Detect which cell encompasses the target text, then output its (X, Y) center coordinate. 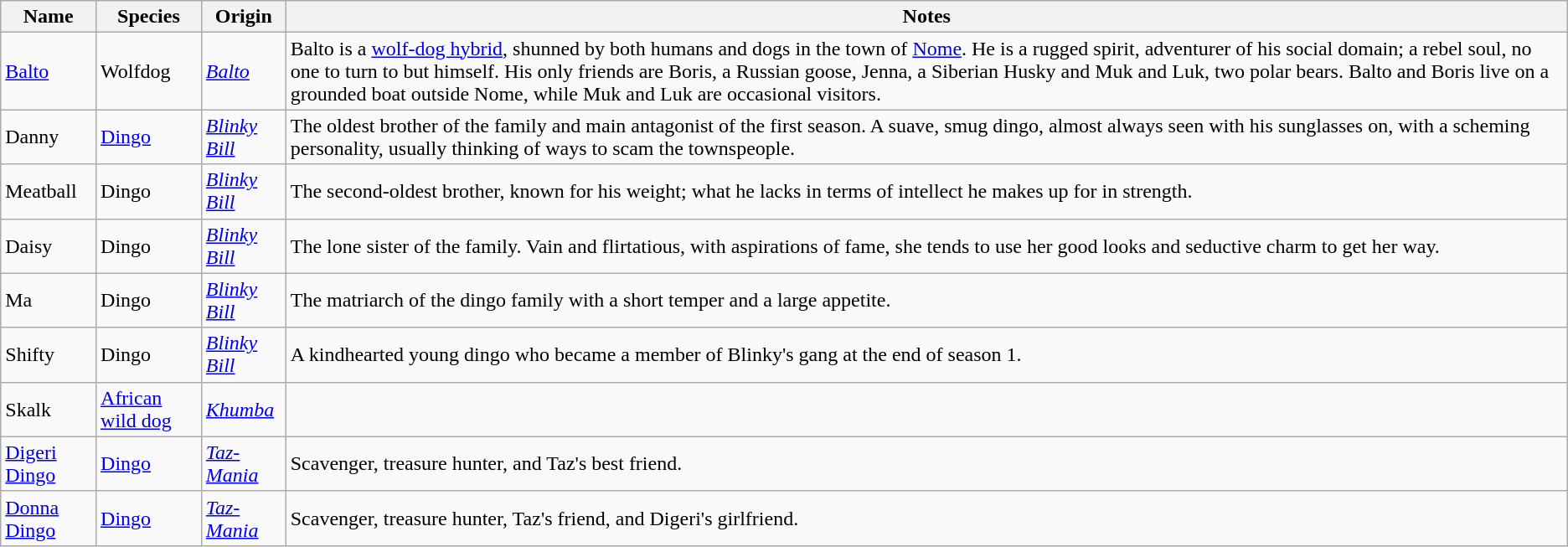
Scavenger, treasure hunter, and Taz's best friend. (926, 464)
Danny (49, 137)
Wolfdog (149, 71)
Origin (243, 17)
The matriarch of the dingo family with a short temper and a large appetite. (926, 300)
Daisy (49, 246)
Digeri Dingo (49, 464)
Donna Dingo (49, 518)
Scavenger, treasure hunter, Taz's friend, and Digeri's girlfriend. (926, 518)
Species (149, 17)
Khumba (243, 409)
A kindhearted young dingo who became a member of Blinky's gang at the end of season 1. (926, 355)
Notes (926, 17)
The lone sister of the family. Vain and flirtatious, with aspirations of fame, she tends to use her good looks and seductive charm to get her way. (926, 246)
Skalk (49, 409)
The second-oldest brother, known for his weight; what he lacks in terms of intellect he makes up for in strength. (926, 191)
African wild dog (149, 409)
Meatball (49, 191)
Shifty (49, 355)
Name (49, 17)
Ma (49, 300)
